Provide the (X, Y) coordinate of the cell's center where the given text is located.  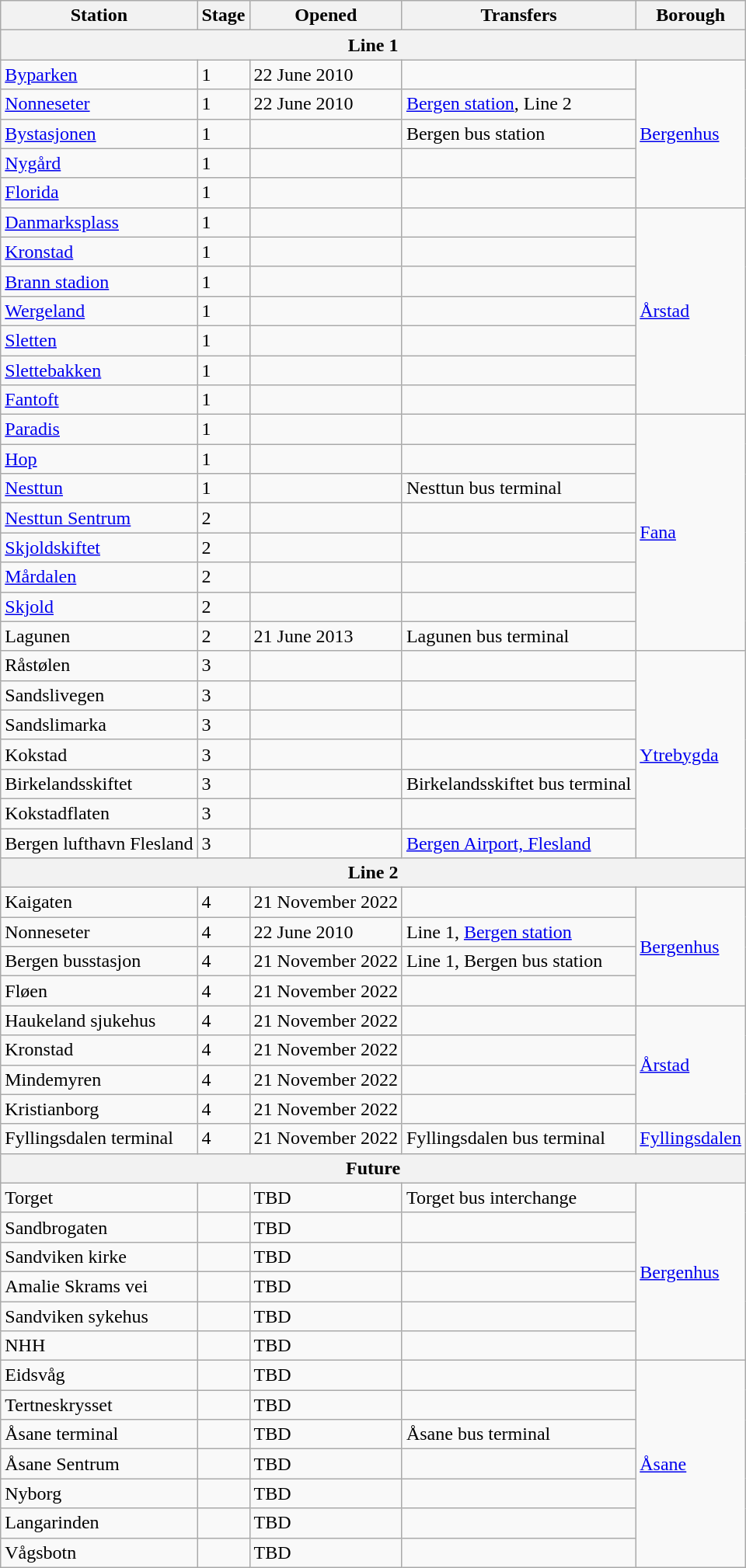
Bergen busstasjon (99, 961)
Hop (99, 459)
Nesttun (99, 488)
21 June 2013 (326, 636)
Fantoft (99, 400)
Bystasjonen (99, 134)
Bergen station, Line 2 (518, 104)
Nyborg (99, 1493)
Bergen Airport, Flesland (518, 843)
Stage (224, 16)
Line 1, Bergen station (518, 932)
Slettebakken (99, 370)
Kaigaten (99, 902)
Åsane Sentrum (99, 1464)
Paradis (99, 429)
Borough (691, 16)
Fløen (99, 991)
Skjold (99, 607)
NHH (99, 1346)
Lagunen bus terminal (518, 636)
Fyllingsdalen bus terminal (518, 1139)
Danmarksplass (99, 222)
Sletten (99, 340)
Nesttun Sentrum (99, 518)
Haukeland sjukehus (99, 1020)
Station (99, 16)
Tertneskrysset (99, 1405)
Sandviken sykehus (99, 1316)
Åsane bus terminal (518, 1434)
Åsane terminal (99, 1434)
Fyllingsdalen (691, 1139)
Vågsbotn (99, 1552)
Line 2 (373, 873)
Sandbrogaten (99, 1227)
Nesttun bus terminal (518, 488)
Skjoldskiftet (99, 548)
Florida (99, 193)
Future (373, 1168)
Åsane (691, 1464)
Sandviken kirke (99, 1257)
Kokstadflaten (99, 813)
Brann stadion (99, 281)
Amalie Skrams vei (99, 1286)
Opened (326, 16)
Ytrebygda (691, 754)
Langarinden (99, 1523)
Mindemyren (99, 1080)
Line 1 (373, 45)
Wergeland (99, 311)
Bergen lufthavn Flesland (99, 843)
Birkelandsskiftet bus terminal (518, 784)
Sandslimarka (99, 725)
Eidsvåg (99, 1375)
Fana (691, 533)
Lagunen (99, 636)
Fyllingsdalen terminal (99, 1139)
Line 1, Bergen bus station (518, 961)
Råstølen (99, 666)
Nygård (99, 163)
Birkelandsskiftet (99, 784)
Sandslivegen (99, 695)
Kristianborg (99, 1109)
Kokstad (99, 754)
Bergen bus station (518, 134)
Byparken (99, 75)
Mårdalen (99, 577)
Transfers (518, 16)
Torget (99, 1198)
Torget bus interchange (518, 1198)
